Provide the [x, y] coordinate of the cell's center where the given text is located.  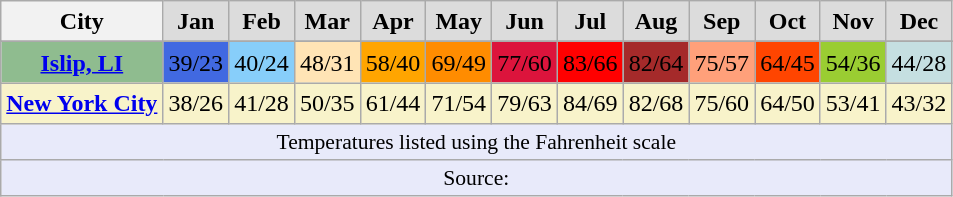
Jul [590, 22]
Oct [788, 22]
84/69 [590, 104]
64/50 [788, 104]
44/28 [919, 62]
Sep [722, 22]
38/26 [196, 104]
77/60 [525, 62]
79/63 [525, 104]
64/45 [788, 62]
50/35 [327, 104]
75/60 [722, 104]
58/40 [393, 62]
75/57 [722, 62]
Mar [327, 22]
Source: [476, 178]
Islip, LI [82, 62]
39/23 [196, 62]
54/36 [853, 62]
69/49 [459, 62]
City [82, 22]
Feb [262, 22]
71/54 [459, 104]
82/64 [656, 62]
Apr [393, 22]
83/66 [590, 62]
53/41 [853, 104]
New York City [82, 104]
May [459, 22]
82/68 [656, 104]
Aug [656, 22]
43/32 [919, 104]
Jan [196, 22]
Jun [525, 22]
40/24 [262, 62]
Nov [853, 22]
61/44 [393, 104]
48/31 [327, 62]
Temperatures listed using the Fahrenheit scale [476, 142]
41/28 [262, 104]
Dec [919, 22]
